Pinpoint the cell where the given text exists, returning its [X, Y] midpoint coordinate. 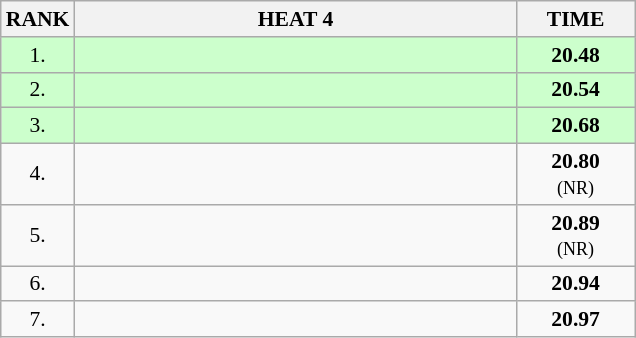
20.97 [576, 320]
5. [38, 236]
HEAT 4 [295, 19]
3. [38, 126]
1. [38, 55]
2. [38, 90]
20.80 (NR) [576, 174]
20.94 [576, 284]
7. [38, 320]
RANK [38, 19]
20.89 (NR) [576, 236]
TIME [576, 19]
20.54 [576, 90]
4. [38, 174]
20.68 [576, 126]
20.48 [576, 55]
6. [38, 284]
